Capture the cell that displays the provided text and extract its [X, Y] central coordinate. 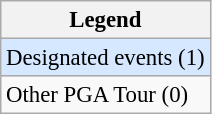
Designated events (1) [106, 58]
Legend [106, 20]
Other PGA Tour (0) [106, 95]
